From the cell containing the given text, extract its center point as (X, Y) coordinate. 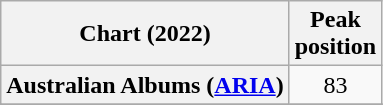
Peakposition (335, 34)
83 (335, 85)
Australian Albums (ARIA) (145, 85)
Chart (2022) (145, 34)
